Detect which cell encompasses the target text, then output its [x, y] center coordinate. 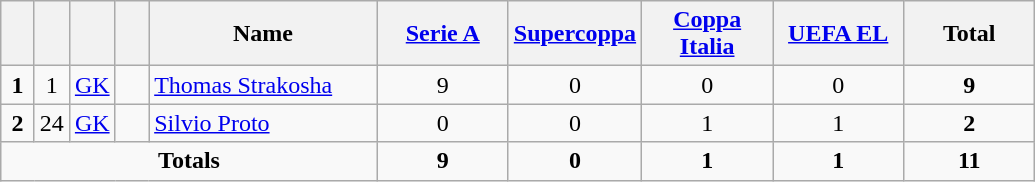
Total [970, 34]
Coppa Italia [708, 34]
Supercoppa [574, 34]
Silvio Proto [264, 123]
Thomas Strakosha [264, 85]
Serie A [442, 34]
11 [970, 161]
Totals [189, 161]
UEFA EL [838, 34]
24 [52, 123]
Name [264, 34]
